Return the (x, y) coordinate for the center point of the cell that contains the specified text.  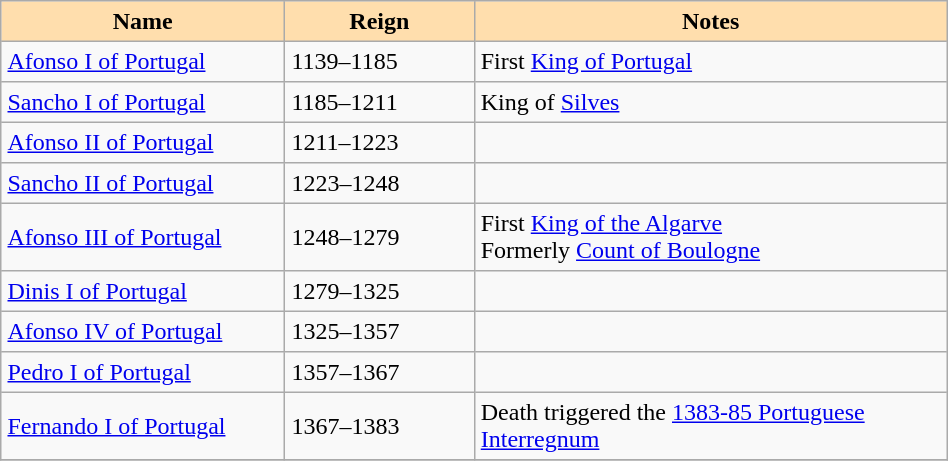
Fernando I of Portugal (143, 426)
1279–1325 (380, 291)
Notes (710, 21)
Afonso IV of Portugal (143, 331)
1325–1357 (380, 331)
Afonso III of Portugal (143, 237)
Reign (380, 21)
1223–1248 (380, 183)
First King of the AlgarveFormerly Count of Boulogne (710, 237)
1211–1223 (380, 142)
Sancho II of Portugal (143, 183)
Afonso II of Portugal (143, 142)
Sancho I of Portugal (143, 102)
1185–1211 (380, 102)
1248–1279 (380, 237)
Afonso I of Portugal (143, 61)
1357–1367 (380, 372)
Pedro I of Portugal (143, 372)
Name (143, 21)
Death triggered the 1383-85 Portuguese Interregnum (710, 426)
1139–1185 (380, 61)
1367–1383 (380, 426)
King of Silves (710, 102)
Dinis I of Portugal (143, 291)
First King of Portugal (710, 61)
